Pinpoint the cell where the given text exists, returning its [x, y] midpoint coordinate. 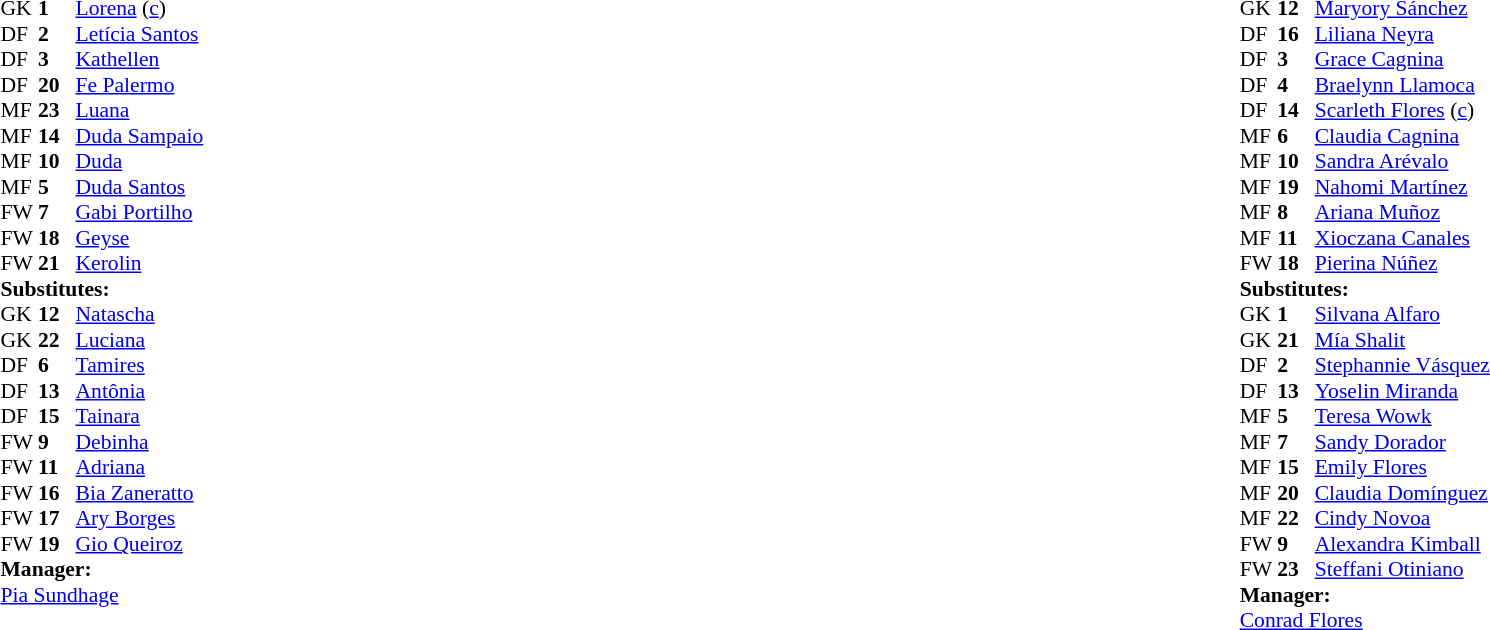
Duda Sampaio [140, 136]
Steffani Otiniano [1402, 569]
Cindy Novoa [1402, 519]
Tainara [140, 417]
Pierina Núñez [1402, 263]
Bia Zaneratto [140, 493]
Fe Palermo [140, 85]
Duda Santos [140, 187]
Liliana Neyra [1402, 34]
Luana [140, 111]
Kathellen [140, 59]
Grace Cagnina [1402, 59]
Sandy Dorador [1402, 442]
Yoselin Miranda [1402, 391]
Kerolin [140, 263]
Gabi Portilho [140, 213]
Xioczana Canales [1402, 238]
Nahomi Martínez [1402, 187]
Braelynn Llamoca [1402, 85]
8 [1296, 213]
Tamires [140, 365]
Ary Borges [140, 519]
Gio Queiroz [140, 544]
Ariana Muñoz [1402, 213]
4 [1296, 85]
Letícia Santos [140, 34]
Natascha [140, 315]
Luciana [140, 340]
Debinha [140, 442]
Geyse [140, 238]
Claudia Cagnina [1402, 136]
Stephannie Vásquez [1402, 365]
Antônia [140, 391]
Scarleth Flores (c) [1402, 111]
Duda [140, 161]
Claudia Domínguez [1402, 493]
12 [57, 315]
Mía Shalit [1402, 340]
Alexandra Kimball [1402, 544]
Teresa Wowk [1402, 417]
1 [1296, 315]
Pia Sundhage [102, 595]
Adriana [140, 467]
Emily Flores [1402, 467]
17 [57, 519]
Sandra Arévalo [1402, 161]
Silvana Alfaro [1402, 315]
